Return (X, Y) of the center of cell containing provided text 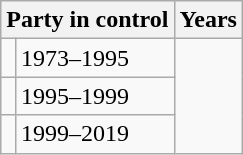
1999–2019 (94, 134)
1995–1999 (94, 96)
1973–1995 (94, 58)
Years (208, 20)
Party in control (88, 20)
